Find where the given text appears and provide that cell's center as [x, y] coordinate. 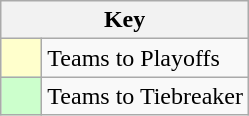
Key [125, 20]
Teams to Playoffs [146, 58]
Teams to Tiebreaker [146, 96]
